Detect which cell encompasses the target text, then output its (X, Y) center coordinate. 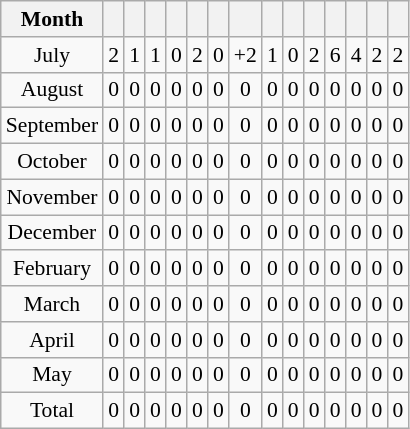
4 (356, 55)
December (52, 233)
August (52, 90)
October (52, 162)
July (52, 55)
February (52, 269)
September (52, 126)
April (52, 340)
Total (52, 411)
Month (52, 19)
+2 (246, 55)
March (52, 304)
November (52, 197)
May (52, 375)
6 (336, 55)
